Provide the (X, Y) coordinate of the cell's center where the given text is located.  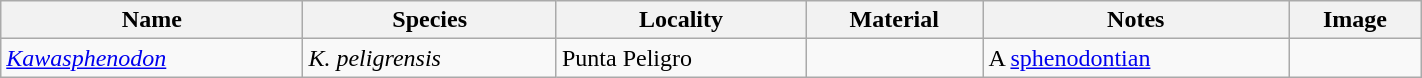
Kawasphenodon (152, 58)
A sphenodontian (1136, 58)
Species (430, 20)
Notes (1136, 20)
Punta Peligro (680, 58)
Image (1356, 20)
Locality (680, 20)
Name (152, 20)
Material (894, 20)
K. peligrensis (430, 58)
